Scan for the cell matching the given text and deliver its [x, y] coordinate at center. 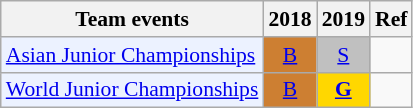
Asian Junior Championships [132, 55]
2019 [344, 19]
Ref [391, 19]
2018 [290, 19]
S [344, 55]
World Junior Championships [132, 90]
G [344, 90]
Team events [132, 19]
